Find where the given text appears and provide that cell's center as [x, y] coordinate. 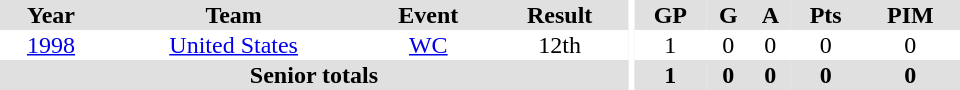
12th [560, 45]
Year [51, 15]
Senior totals [314, 75]
G [728, 15]
1998 [51, 45]
United States [234, 45]
A [770, 15]
Pts [826, 15]
PIM [910, 15]
Result [560, 15]
WC [428, 45]
GP [670, 15]
Event [428, 15]
Team [234, 15]
